Return the (X, Y) coordinate for the center point of the cell that contains the specified text.  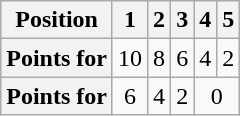
3 (182, 20)
5 (228, 20)
10 (130, 58)
0 (217, 96)
Position (57, 20)
8 (160, 58)
1 (130, 20)
